Search for the cell housing the specified text and yield its (x, y) center coordinate. 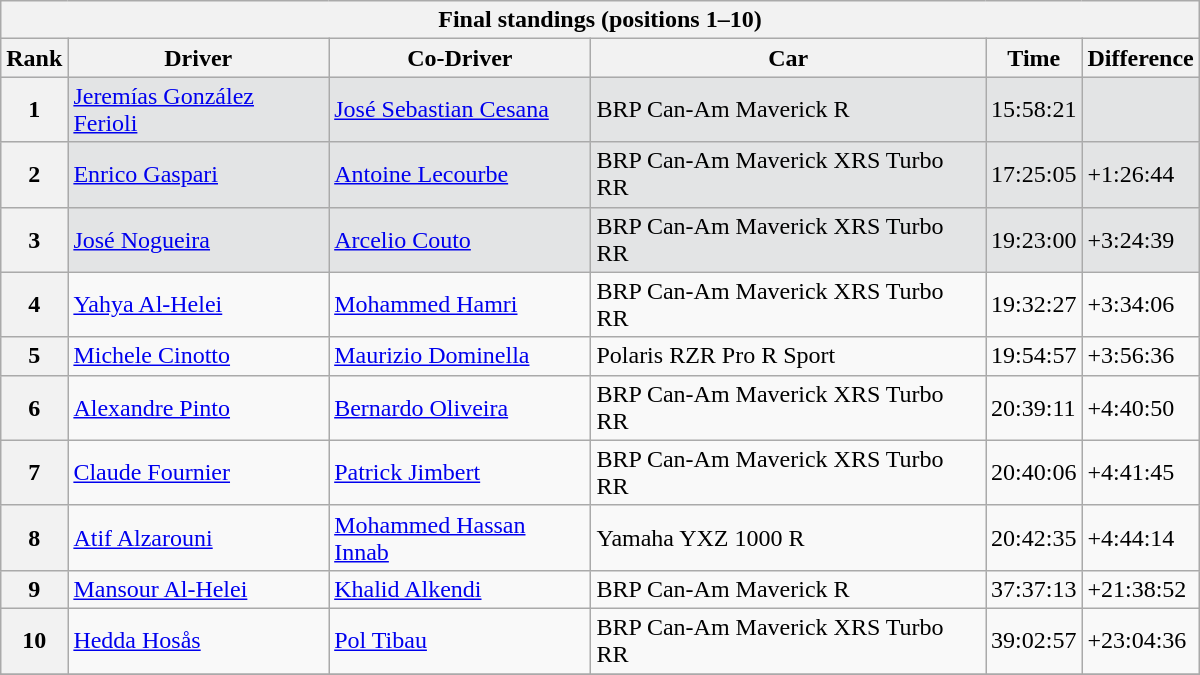
6 (34, 408)
17:25:05 (1034, 174)
20:40:06 (1034, 472)
19:23:00 (1034, 240)
Alexandre Pinto (198, 408)
Atif Alzarouni (198, 538)
+3:56:36 (1140, 356)
Bernardo Oliveira (460, 408)
Arcelio Couto (460, 240)
3 (34, 240)
2 (34, 174)
Enrico Gaspari (198, 174)
Michele Cinotto (198, 356)
+4:41:45 (1140, 472)
10 (34, 640)
Final standings (positions 1–10) (600, 20)
1 (34, 110)
19:32:27 (1034, 304)
9 (34, 589)
Khalid Alkendi (460, 589)
20:39:11 (1034, 408)
8 (34, 538)
+21:38:52 (1140, 589)
Difference (1140, 58)
Yamaha YXZ 1000 R (788, 538)
José Nogueira (198, 240)
Antoine Lecourbe (460, 174)
Yahya Al-Helei (198, 304)
Polaris RZR Pro R Sport (788, 356)
37:37:13 (1034, 589)
Rank (34, 58)
Maurizio Dominella (460, 356)
Co-Driver (460, 58)
39:02:57 (1034, 640)
+4:40:50 (1140, 408)
Mansour Al-Helei (198, 589)
+3:24:39 (1140, 240)
Claude Fournier (198, 472)
José Sebastian Cesana (460, 110)
20:42:35 (1034, 538)
Car (788, 58)
+23:04:36 (1140, 640)
+3:34:06 (1140, 304)
5 (34, 356)
Hedda Hosås (198, 640)
4 (34, 304)
Patrick Jimbert (460, 472)
7 (34, 472)
15:58:21 (1034, 110)
+4:44:14 (1140, 538)
Jeremías González Ferioli (198, 110)
19:54:57 (1034, 356)
+1:26:44 (1140, 174)
Pol Tibau (460, 640)
Mohammed Hamri (460, 304)
Driver (198, 58)
Mohammed Hassan Innab (460, 538)
Time (1034, 58)
